Provide the [X, Y] coordinate of the cell's center where the given text is located.  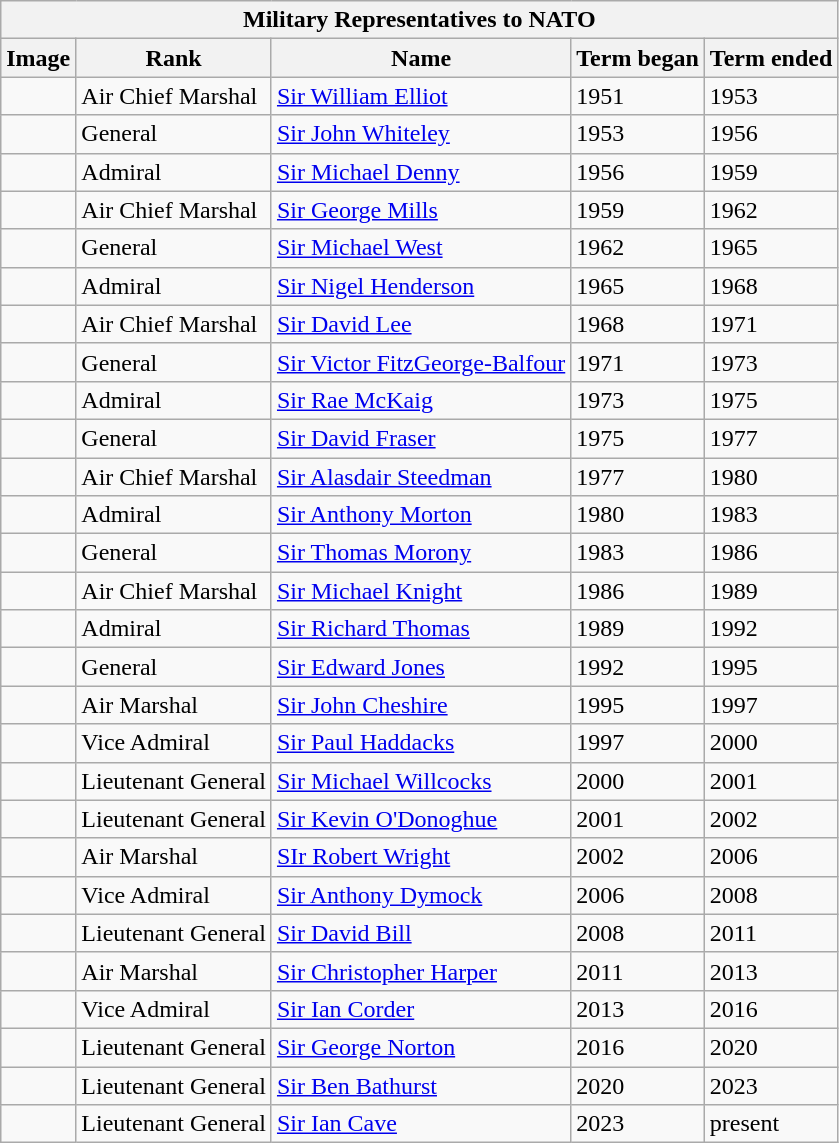
Sir Kevin O'Donoghue [420, 819]
Sir Alasdair Steedman [420, 477]
Sir Anthony Dymock [420, 895]
Sir Edward Jones [420, 667]
Sir Thomas Morony [420, 553]
present [771, 1124]
Sir Ian Corder [420, 1009]
Sir George Norton [420, 1047]
Sir John Cheshire [420, 705]
SIr Robert Wright [420, 857]
Sir Michael Knight [420, 591]
Term began [638, 58]
1951 [638, 96]
Sir Victor FitzGeorge-Balfour [420, 362]
Sir David Bill [420, 933]
Sir Rae McKaig [420, 400]
Sir William Elliot [420, 96]
Sir Nigel Henderson [420, 286]
Military Representatives to NATO [420, 20]
Sir David Fraser [420, 438]
Term ended [771, 58]
Sir Richard Thomas [420, 629]
Sir George Mills [420, 210]
Sir John Whiteley [420, 134]
Sir Michael West [420, 248]
Sir Paul Haddacks [420, 743]
Sir David Lee [420, 324]
Rank [174, 58]
Image [38, 58]
Sir Christopher Harper [420, 971]
Name [420, 58]
Sir Anthony Morton [420, 515]
Sir Michael Willcocks [420, 781]
Sir Michael Denny [420, 172]
Sir Ian Cave [420, 1124]
Sir Ben Bathurst [420, 1085]
